Return the (x, y) coordinate for the center point of the cell that contains the specified text.  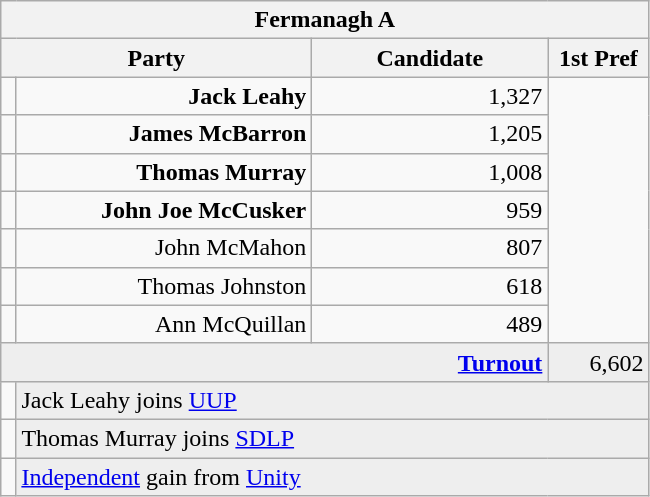
Candidate (430, 58)
Thomas Johnston (164, 286)
Thomas Murray (164, 172)
1,205 (430, 134)
John Joe McCusker (164, 210)
James McBarron (164, 134)
1st Pref (598, 58)
1,008 (430, 172)
Jack Leahy (164, 96)
John McMahon (164, 248)
Turnout (274, 362)
Fermanagh A (325, 20)
Thomas Murray joins SDLP (332, 438)
959 (430, 210)
Independent gain from Unity (332, 477)
807 (430, 248)
Jack Leahy joins UUP (332, 400)
Party (156, 58)
Ann McQuillan (164, 324)
618 (430, 286)
6,602 (598, 362)
489 (430, 324)
1,327 (430, 96)
